Output the [X, Y] coordinate of the center of the cell containing the given text.  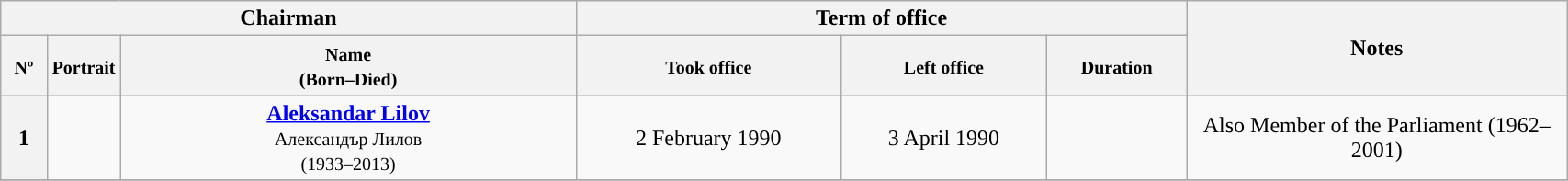
Also Member of the Parliament (1962–2001) [1377, 138]
Term of office [882, 18]
Notes [1377, 48]
Duration [1117, 66]
Portrait [84, 66]
Nº [24, 66]
Left office [943, 66]
Aleksandar LilovАлександър Лилов(1933–2013) [348, 138]
Took office [708, 66]
3 April 1990 [943, 138]
Chairman [288, 18]
2 February 1990 [708, 138]
1 [24, 138]
Name(Born–Died) [348, 66]
